Pinpoint the cell where the given text exists, returning its (X, Y) midpoint coordinate. 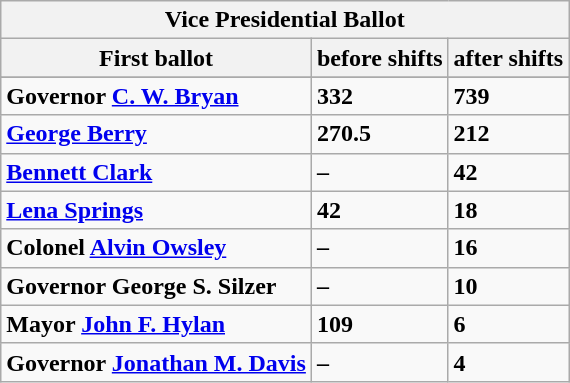
Bennett Clark (156, 172)
George Berry (156, 134)
Lena Springs (156, 210)
16 (508, 248)
270.5 (380, 134)
Mayor John F. Hylan (156, 324)
Colonel Alvin Owsley (156, 248)
Governor Jonathan M. Davis (156, 362)
18 (508, 210)
109 (380, 324)
4 (508, 362)
before shifts (380, 58)
739 (508, 96)
First ballot (156, 58)
212 (508, 134)
332 (380, 96)
Governor George S. Silzer (156, 286)
Governor C. W. Bryan (156, 96)
10 (508, 286)
after shifts (508, 58)
Vice Presidential Ballot (285, 20)
6 (508, 324)
